Pinpoint the cell where the given text exists, returning its [x, y] midpoint coordinate. 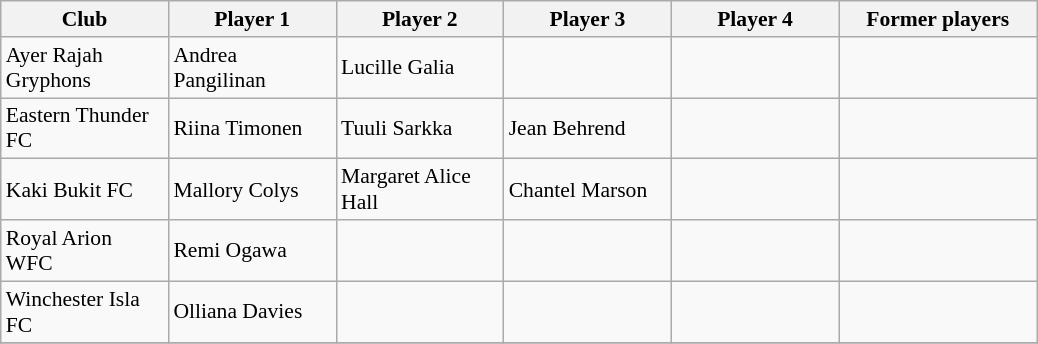
Player 2 [420, 19]
Club [85, 19]
Player 3 [588, 19]
Chantel Marson [588, 190]
Royal Arion WFC [85, 250]
Lucille Galia [420, 68]
Kaki Bukit FC [85, 190]
Former players [938, 19]
Remi Ogawa [252, 250]
Andrea Pangilinan [252, 68]
Olliana Davies [252, 312]
Winchester Isla FC [85, 312]
Mallory Colys [252, 190]
Ayer Rajah Gryphons [85, 68]
Riina Timonen [252, 128]
Margaret Alice Hall [420, 190]
Player 4 [755, 19]
Eastern Thunder FC [85, 128]
Jean Behrend [588, 128]
Tuuli Sarkka [420, 128]
Player 1 [252, 19]
